Scan for the cell matching the given text and deliver its (x, y) coordinate at center. 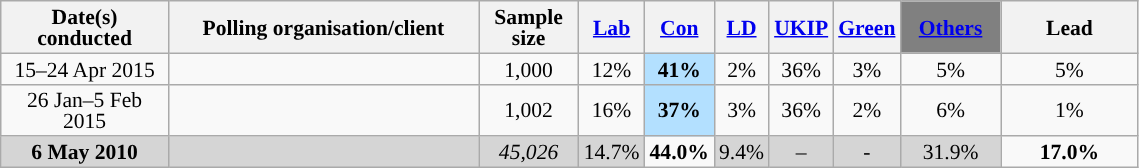
Lab (612, 27)
- (866, 152)
9.4% (742, 152)
Polling organisation/client (323, 27)
LD (742, 27)
1,002 (528, 110)
6% (950, 110)
Lead (1070, 27)
31.9% (950, 152)
12% (612, 68)
15–24 Apr 2015 (85, 68)
17.0% (1070, 152)
– (801, 152)
26 Jan–5 Feb 2015 (85, 110)
16% (612, 110)
6 May 2010 (85, 152)
UKIP (801, 27)
Green (866, 27)
1,000 (528, 68)
41% (680, 68)
Con (680, 27)
Others (950, 27)
37% (680, 110)
45,026 (528, 152)
Sample size (528, 27)
14.7% (612, 152)
1% (1070, 110)
44.0% (680, 152)
Date(s)conducted (85, 27)
